Locate the cell with the specified text and output its (x, y) center coordinate. 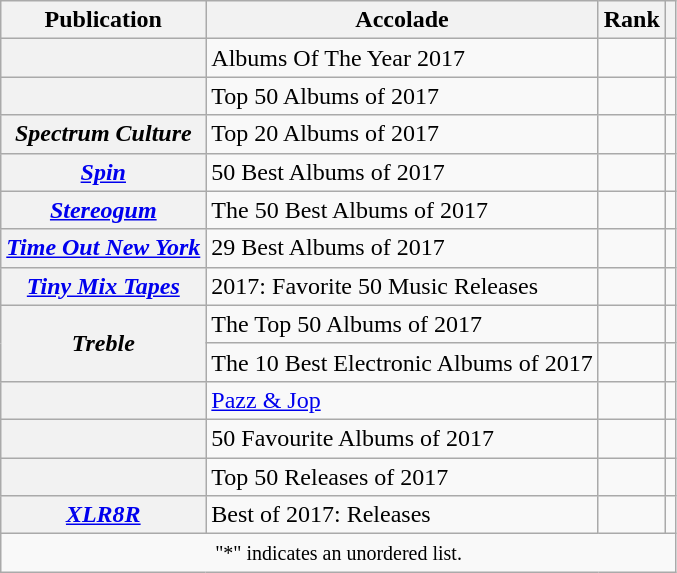
The Top 50 Albums of 2017 (402, 324)
Accolade (402, 20)
Spin (104, 172)
Stereogum (104, 210)
50 Favourite Albums of 2017 (402, 438)
50 Best Albums of 2017 (402, 172)
Albums Of The Year 2017 (402, 58)
2017: Favorite 50 Music Releases (402, 286)
Rank (632, 20)
The 50 Best Albums of 2017 (402, 210)
Pazz & Jop (402, 400)
29 Best Albums of 2017 (402, 248)
Top 50 Albums of 2017 (402, 96)
Time Out New York (104, 248)
Top 50 Releases of 2017 (402, 477)
Treble (104, 343)
Tiny Mix Tapes (104, 286)
Best of 2017: Releases (402, 515)
Top 20 Albums of 2017 (402, 134)
Spectrum Culture (104, 134)
Publication (104, 20)
XLR8R (104, 515)
"*" indicates an unordered list. (339, 553)
The 10 Best Electronic Albums of 2017 (402, 362)
